Scan for the cell matching the given text and deliver its [x, y] coordinate at center. 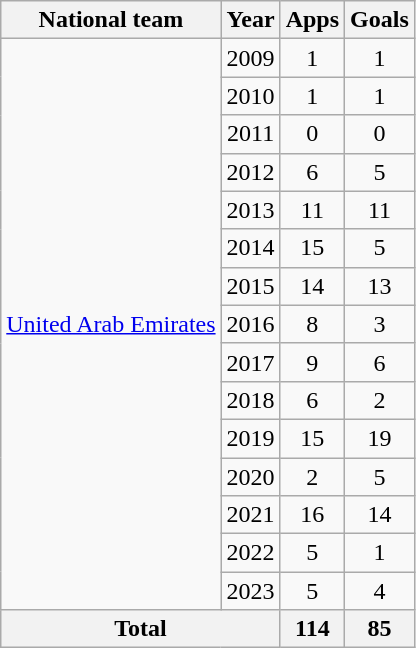
2020 [250, 477]
2014 [250, 248]
Apps [312, 20]
2012 [250, 172]
2019 [250, 438]
9 [312, 362]
2022 [250, 553]
4 [380, 591]
2018 [250, 400]
3 [380, 324]
Goals [380, 20]
2009 [250, 58]
2010 [250, 96]
United Arab Emirates [111, 324]
2021 [250, 515]
2011 [250, 134]
13 [380, 286]
16 [312, 515]
National team [111, 20]
Total [140, 629]
2013 [250, 210]
2015 [250, 286]
19 [380, 438]
8 [312, 324]
2016 [250, 324]
Year [250, 20]
2023 [250, 591]
85 [380, 629]
114 [312, 629]
2017 [250, 362]
